Return (X, Y) of the center of cell containing provided text 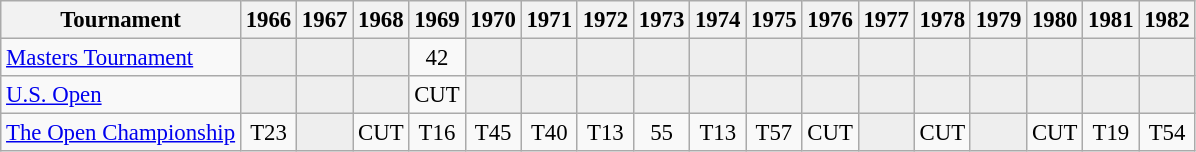
1979 (998, 20)
T19 (1111, 133)
T16 (437, 133)
1974 (718, 20)
1972 (605, 20)
1966 (268, 20)
Tournament (121, 20)
1969 (437, 20)
T54 (1167, 133)
1982 (1167, 20)
1971 (549, 20)
1970 (493, 20)
1980 (1055, 20)
1975 (774, 20)
1978 (942, 20)
Masters Tournament (121, 58)
U.S. Open (121, 95)
1973 (661, 20)
1977 (886, 20)
T23 (268, 133)
T40 (549, 133)
1976 (830, 20)
1981 (1111, 20)
The Open Championship (121, 133)
55 (661, 133)
T57 (774, 133)
T45 (493, 133)
1968 (381, 20)
1967 (325, 20)
42 (437, 58)
